Extract the (X, Y) coordinate from the center of the cell holding the provided text.  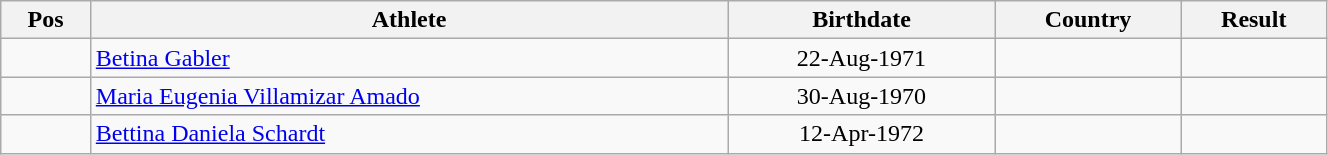
30-Aug-1970 (862, 96)
Athlete (409, 20)
Maria Eugenia Villamizar Amado (409, 96)
12-Apr-1972 (862, 134)
Birthdate (862, 20)
Pos (46, 20)
Country (1088, 20)
Betina Gabler (409, 58)
Bettina Daniela Schardt (409, 134)
Result (1254, 20)
22-Aug-1971 (862, 58)
